Return (X, Y) of the center of cell containing provided text 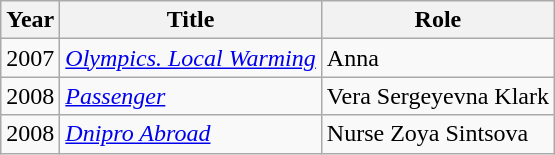
Nurse Zoya Sintsova (438, 134)
Vera Sergeyevna Klark (438, 96)
Dnipro Abroad (191, 134)
Anna (438, 58)
Role (438, 20)
Title (191, 20)
2007 (30, 58)
Passenger (191, 96)
Year (30, 20)
Olympics. Local Warming (191, 58)
